Find where the given text appears and provide that cell's center as (X, Y) coordinate. 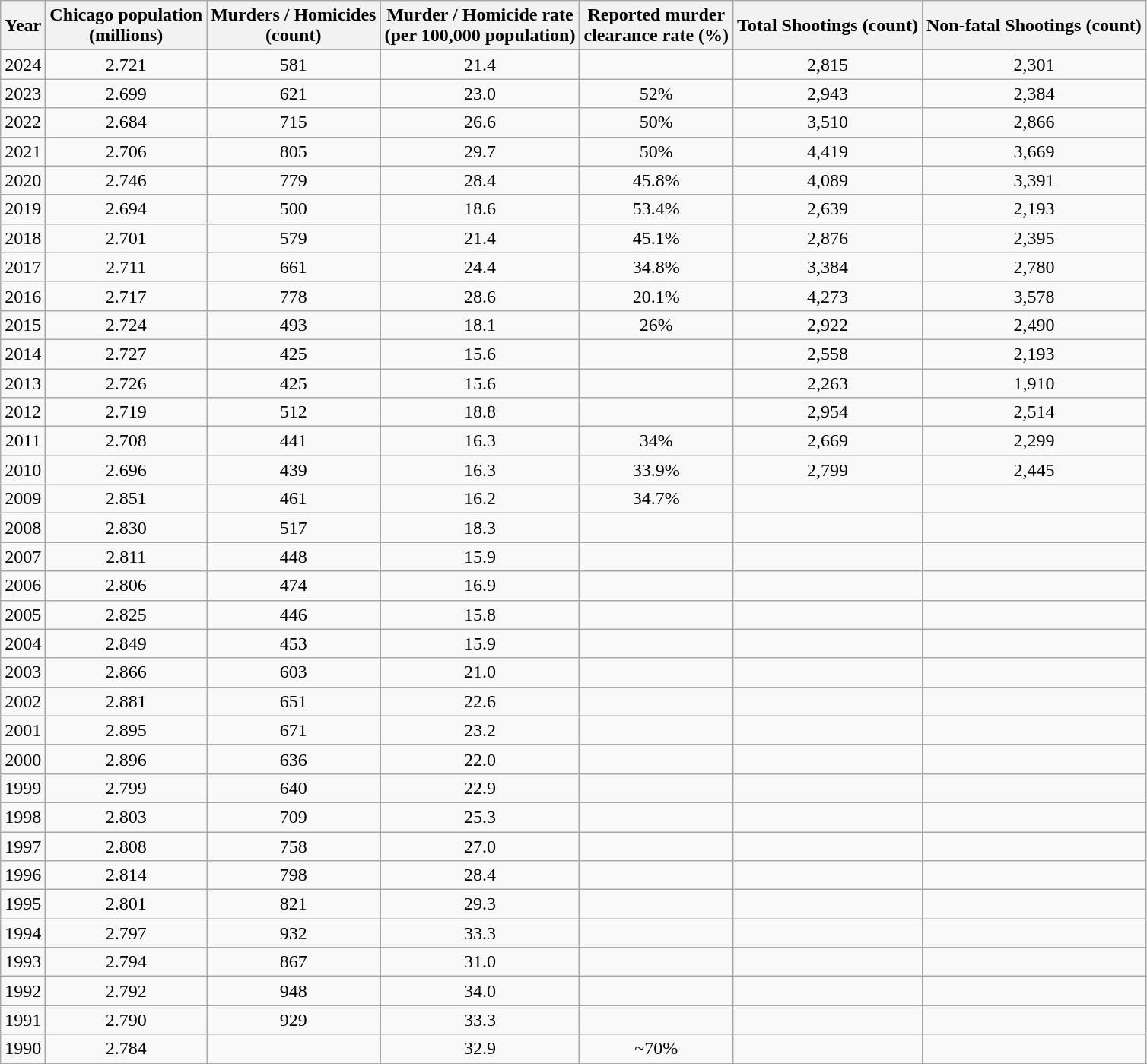
493 (294, 325)
517 (294, 528)
25.3 (480, 817)
867 (294, 962)
2014 (23, 354)
2,639 (828, 209)
Total Shootings (count) (828, 26)
461 (294, 499)
579 (294, 238)
2.851 (126, 499)
2.727 (126, 354)
2.794 (126, 962)
3,384 (828, 267)
Non-fatal Shootings (count) (1034, 26)
2.814 (126, 875)
27.0 (480, 846)
441 (294, 441)
24.4 (480, 267)
2,780 (1034, 267)
2019 (23, 209)
2,395 (1034, 238)
16.9 (480, 586)
26.6 (480, 122)
500 (294, 209)
715 (294, 122)
20.1% (656, 296)
2007 (23, 557)
1997 (23, 846)
23.0 (480, 94)
3,391 (1034, 180)
779 (294, 180)
2.895 (126, 730)
805 (294, 151)
2,943 (828, 94)
2.806 (126, 586)
2.830 (126, 528)
2.792 (126, 991)
2,558 (828, 354)
581 (294, 65)
2.896 (126, 759)
2.717 (126, 296)
2,799 (828, 470)
2,514 (1034, 412)
2.811 (126, 557)
446 (294, 615)
2,876 (828, 238)
636 (294, 759)
929 (294, 1020)
45.8% (656, 180)
32.9 (480, 1049)
1,910 (1034, 383)
4,419 (828, 151)
2,954 (828, 412)
2010 (23, 470)
2,301 (1034, 65)
2,922 (828, 325)
53.4% (656, 209)
1994 (23, 933)
2,490 (1034, 325)
2011 (23, 441)
34.8% (656, 267)
2004 (23, 643)
2008 (23, 528)
45.1% (656, 238)
2.711 (126, 267)
33.9% (656, 470)
2.708 (126, 441)
932 (294, 933)
Reported murder clearance rate (%) (656, 26)
439 (294, 470)
15.8 (480, 615)
18.8 (480, 412)
474 (294, 586)
2.825 (126, 615)
1992 (23, 991)
1998 (23, 817)
2024 (23, 65)
26% (656, 325)
1990 (23, 1049)
Murder / Homicide rate (per 100,000 population) (480, 26)
2018 (23, 238)
34.0 (480, 991)
2.726 (126, 383)
2,815 (828, 65)
2.694 (126, 209)
2006 (23, 586)
2.784 (126, 1049)
2.721 (126, 65)
2017 (23, 267)
2.866 (126, 672)
1999 (23, 788)
2003 (23, 672)
2.801 (126, 904)
621 (294, 94)
2.699 (126, 94)
453 (294, 643)
778 (294, 296)
2009 (23, 499)
~70% (656, 1049)
22.6 (480, 701)
2.701 (126, 238)
3,669 (1034, 151)
1995 (23, 904)
2.719 (126, 412)
1991 (23, 1020)
22.9 (480, 788)
2.799 (126, 788)
4,273 (828, 296)
948 (294, 991)
34.7% (656, 499)
2021 (23, 151)
18.6 (480, 209)
2.706 (126, 151)
2,299 (1034, 441)
1993 (23, 962)
4,089 (828, 180)
23.2 (480, 730)
2002 (23, 701)
3,510 (828, 122)
2.881 (126, 701)
798 (294, 875)
2,263 (828, 383)
671 (294, 730)
661 (294, 267)
2.849 (126, 643)
448 (294, 557)
16.2 (480, 499)
2.724 (126, 325)
709 (294, 817)
34% (656, 441)
640 (294, 788)
18.1 (480, 325)
31.0 (480, 962)
2022 (23, 122)
2,866 (1034, 122)
2.797 (126, 933)
Murders / Homicides (count) (294, 26)
3,578 (1034, 296)
2,445 (1034, 470)
603 (294, 672)
2.684 (126, 122)
2.790 (126, 1020)
512 (294, 412)
651 (294, 701)
21.0 (480, 672)
28.6 (480, 296)
2012 (23, 412)
2.803 (126, 817)
2020 (23, 180)
2005 (23, 615)
2001 (23, 730)
52% (656, 94)
2016 (23, 296)
29.7 (480, 151)
22.0 (480, 759)
2.746 (126, 180)
2023 (23, 94)
Chicago population (millions) (126, 26)
18.3 (480, 528)
2.808 (126, 846)
2,669 (828, 441)
821 (294, 904)
2.696 (126, 470)
1996 (23, 875)
29.3 (480, 904)
2,384 (1034, 94)
758 (294, 846)
2000 (23, 759)
2015 (23, 325)
Year (23, 26)
2013 (23, 383)
